Capture the cell that displays the provided text and extract its [x, y] central coordinate. 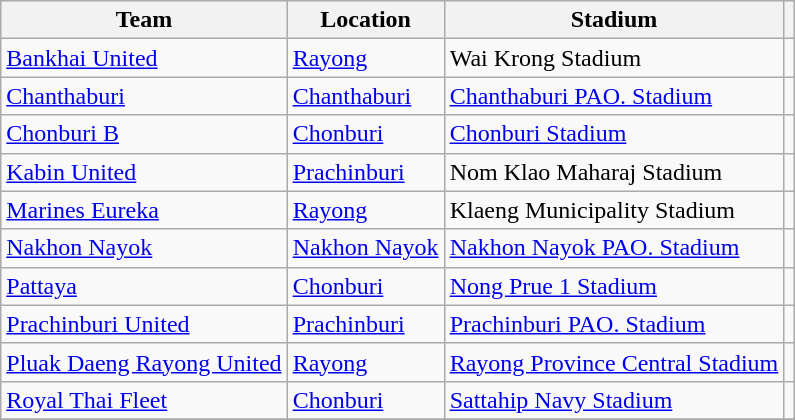
Location [366, 20]
Marines Eureka [144, 210]
Wai Krong Stadium [614, 58]
Kabin United [144, 172]
Klaeng Municipality Stadium [614, 210]
Stadium [614, 20]
Team [144, 20]
Nakhon Nayok PAO. Stadium [614, 248]
Pattaya [144, 286]
Nong Prue 1 Stadium [614, 286]
Bankhai United [144, 58]
Prachinburi United [144, 324]
Prachinburi PAO. Stadium [614, 324]
Nom Klao Maharaj Stadium [614, 172]
Sattahip Navy Stadium [614, 400]
Chonburi B [144, 134]
Pluak Daeng Rayong United [144, 362]
Rayong Province Central Stadium [614, 362]
Chonburi Stadium [614, 134]
Royal Thai Fleet [144, 400]
Chanthaburi PAO. Stadium [614, 96]
